Return the (X, Y) coordinate for the center point of the cell that contains the specified text.  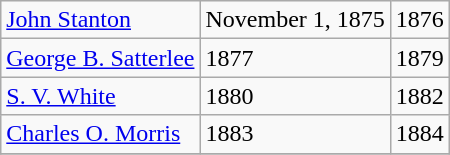
Charles O. Morris (100, 134)
S. V. White (100, 96)
1884 (420, 134)
November 1, 1875 (295, 20)
George B. Satterlee (100, 58)
1883 (295, 134)
John Stanton (100, 20)
1876 (420, 20)
1880 (295, 96)
1879 (420, 58)
1882 (420, 96)
1877 (295, 58)
